Scan for the cell matching the given text and deliver its [x, y] coordinate at center. 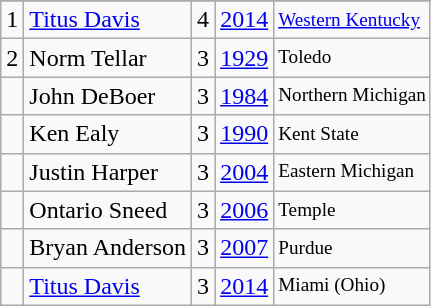
2004 [244, 172]
1929 [244, 58]
Kent State [352, 134]
Purdue [352, 248]
Toledo [352, 58]
Justin Harper [108, 172]
2 [12, 58]
Temple [352, 210]
Eastern Michigan [352, 172]
John DeBoer [108, 96]
Western Kentucky [352, 20]
Northern Michigan [352, 96]
Ontario Sneed [108, 210]
1984 [244, 96]
4 [204, 20]
1 [12, 20]
1990 [244, 134]
Miami (Ohio) [352, 286]
2006 [244, 210]
Norm Tellar [108, 58]
Ken Ealy [108, 134]
2007 [244, 248]
Bryan Anderson [108, 248]
